Capture the cell that displays the provided text and extract its (X, Y) central coordinate. 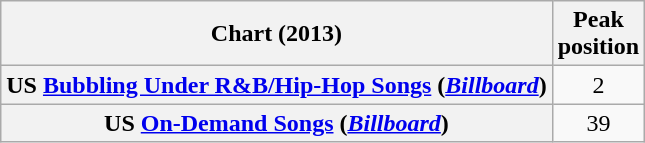
39 (598, 123)
Peakposition (598, 34)
US On-Demand Songs (Billboard) (276, 123)
US Bubbling Under R&B/Hip-Hop Songs (Billboard) (276, 85)
2 (598, 85)
Chart (2013) (276, 34)
